Provide the [X, Y] coordinate of the cell's center where the given text is located.  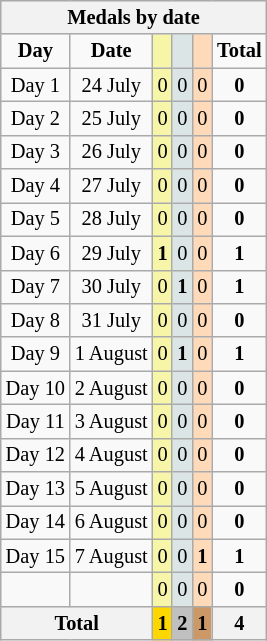
Day [36, 51]
4 [239, 623]
4 August [112, 455]
Day 7 [36, 287]
Day 13 [36, 489]
5 August [112, 489]
Day 11 [36, 421]
Medals by date [134, 17]
27 July [112, 186]
Day 12 [36, 455]
24 July [112, 85]
6 August [112, 522]
7 August [112, 556]
Day 1 [36, 85]
Day 15 [36, 556]
Day 4 [36, 186]
1 August [112, 354]
Day 3 [36, 152]
Day 8 [36, 320]
31 July [112, 320]
Day 14 [36, 522]
3 August [112, 421]
25 July [112, 118]
26 July [112, 152]
Day 5 [36, 219]
2 [182, 623]
30 July [112, 287]
29 July [112, 253]
28 July [112, 219]
2 August [112, 388]
Day 10 [36, 388]
Day 2 [36, 118]
Date [112, 51]
Day 6 [36, 253]
Day 9 [36, 354]
